Output the [x, y] coordinate of the center of the cell containing the given text.  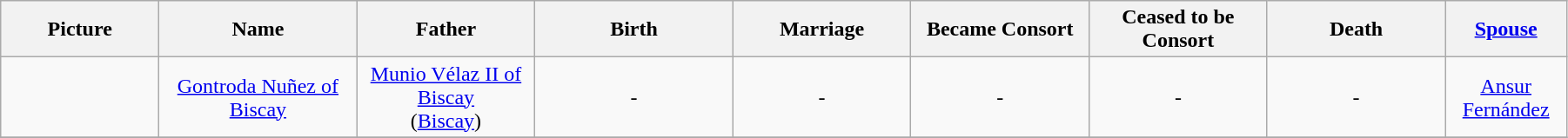
Picture [80, 30]
Spouse [1506, 30]
Munio Vélaz II of Biscay(Biscay) [446, 97]
Became Consort [1001, 30]
Gontroda Nuñez of Biscay [258, 97]
Birth [633, 30]
Ansur Fernández [1506, 97]
Marriage [821, 30]
Father [446, 30]
Name [258, 30]
Death [1356, 30]
Ceased to be Consort [1178, 30]
